Determine the (X, Y) coordinate at the center of the cell enclosing the given text.  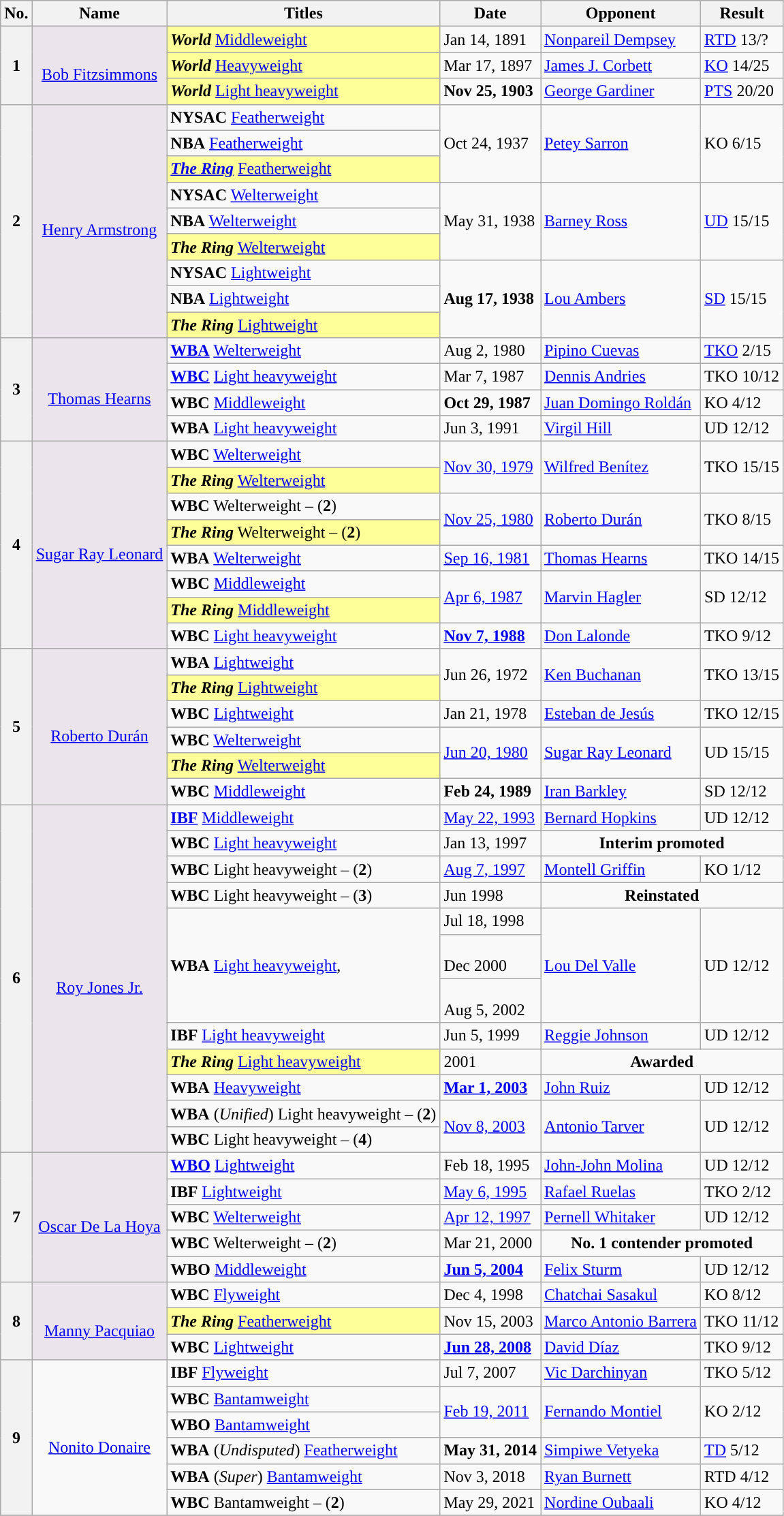
WBA (Unified) Light heavyweight – (2) (304, 1113)
Mar 7, 1987 (490, 377)
Henry Armstrong (99, 221)
May 31, 1938 (490, 221)
Dennis Andries (621, 377)
WBC Light heavyweight – (4) (304, 1139)
Ryan Burnett (621, 1476)
Aug 7, 1997 (490, 869)
The Ring Light heavyweight (304, 1062)
TKO 5/12 (742, 1373)
Nov 8, 2003 (490, 1126)
Roy Jones Jr. (99, 978)
Chatchai Sasakul (621, 1295)
Dec 4, 1998 (490, 1295)
Reinstated (662, 895)
TKO 13/15 (742, 675)
2001 (490, 1062)
WBC Flyweight (304, 1295)
George Gardiner (621, 91)
TKO 15/15 (742, 467)
WBC Light heavyweight – (2) (304, 869)
WBC Bantamweight – (2) (304, 1502)
Rafael Ruelas (621, 1192)
TKO 12/15 (742, 713)
May 29, 2021 (490, 1502)
Name (99, 14)
WBA (Undisputed) Featherweight (304, 1451)
Nov 30, 1979 (490, 467)
WBO Lightweight (304, 1165)
TKO 11/12 (742, 1321)
May 31, 2014 (490, 1451)
John-John Molina (621, 1165)
NYSAC Lightweight (304, 273)
Nonito Donaire (99, 1438)
Nonpareil Dempsey (621, 40)
Date (490, 14)
Don Lalonde (621, 636)
5 (16, 726)
NBA Lightweight (304, 298)
Wilfred Benítez (621, 467)
4 (16, 545)
May 22, 1993 (490, 818)
Mar 21, 2000 (490, 1243)
Ken Buchanan (621, 675)
PTS 20/20 (742, 91)
KO 14/25 (742, 65)
NYSAC Featherweight (304, 117)
Result (742, 14)
WBA Lightweight (304, 662)
Felix Sturm (621, 1269)
Vic Darchinyan (621, 1373)
Feb 19, 2011 (490, 1412)
Marvin Hagler (621, 597)
Apr 12, 1997 (490, 1218)
Petey Sarron (621, 143)
TKO 10/12 (742, 377)
Oscar De La Hoya (99, 1217)
James J. Corbett (621, 65)
RTD 4/12 (742, 1476)
KO 6/15 (742, 143)
Titles (304, 14)
Jun 3, 1991 (490, 429)
Esteban de Jesús (621, 713)
Nordine Oubaali (621, 1502)
Oct 29, 1987 (490, 403)
TKO 14/15 (742, 558)
World Heavyweight (304, 65)
WBC Bantamweight (304, 1399)
Jul 7, 2007 (490, 1373)
Opponent (621, 14)
World Middleweight (304, 40)
Jun 26, 1972 (490, 675)
Antonio Tarver (621, 1126)
KO 8/12 (742, 1295)
Marco Antonio Barrera (621, 1321)
Feb 24, 1989 (490, 792)
Sep 16, 1981 (490, 558)
Bob Fitzsimmons (99, 65)
Jun 20, 1980 (490, 752)
World Light heavyweight (304, 91)
3 (16, 390)
Bernard Hopkins (621, 818)
David Díaz (621, 1347)
Mar 1, 2003 (490, 1087)
KO 1/12 (742, 869)
SD 15/15 (742, 298)
Jun 1998 (490, 895)
TKO 8/15 (742, 519)
IBF Middleweight (304, 818)
Nov 25, 1980 (490, 519)
Virgil Hill (621, 429)
Aug 5, 2002 (490, 1000)
IBF Flyweight (304, 1373)
TKO 2/12 (742, 1192)
Lou Ambers (621, 298)
Awarded (662, 1062)
May 6, 1995 (490, 1192)
Jun 28, 2008 (490, 1347)
Reggie Johnson (621, 1036)
9 (16, 1438)
WBC Light heavyweight – (3) (304, 895)
NBA Welterweight (304, 221)
WBA Light heavyweight, (304, 965)
Pipino Cuevas (621, 351)
Oct 24, 1937 (490, 143)
WBA Light heavyweight (304, 429)
The Ring Welterweight – (2) (304, 532)
Montell Griffin (621, 869)
Nov 25, 1903 (490, 91)
WBA Heavyweight (304, 1087)
Feb 18, 1995 (490, 1165)
Aug 2, 1980 (490, 351)
KO 2/12 (742, 1412)
Jun 5, 1999 (490, 1036)
Lou Del Valle (621, 965)
TKO 2/15 (742, 351)
WBO Middleweight (304, 1269)
Nov 7, 1988 (490, 636)
1 (16, 65)
Jan 13, 1997 (490, 844)
IBF Light heavyweight (304, 1036)
No. (16, 14)
WBO Bantamweight (304, 1425)
Simpiwe Vetyeka (621, 1451)
The Ring Middleweight (304, 610)
Iran Barkley (621, 792)
Apr 6, 1987 (490, 597)
Mar 17, 1897 (490, 65)
Manny Pacquiao (99, 1321)
Barney Ross (621, 221)
Interim promoted (662, 844)
RTD 13/? (742, 40)
Jan 14, 1891 (490, 40)
Dec 2000 (490, 957)
No. 1 contender promoted (662, 1243)
Juan Domingo Roldán (621, 403)
8 (16, 1321)
Pernell Whitaker (621, 1218)
Jul 18, 1998 (490, 921)
2 (16, 221)
Fernando Montiel (621, 1412)
IBF Lightweight (304, 1192)
Aug 17, 1938 (490, 298)
Nov 15, 2003 (490, 1321)
Jan 21, 1978 (490, 713)
WBA (Super) Bantamweight (304, 1476)
NYSAC Welterweight (304, 195)
Nov 3, 2018 (490, 1476)
TD 5/12 (742, 1451)
Jun 5, 2004 (490, 1269)
NBA Featherweight (304, 143)
7 (16, 1217)
John Ruiz (621, 1087)
6 (16, 978)
